Output the (X, Y) coordinate of the center of the cell containing the given text.  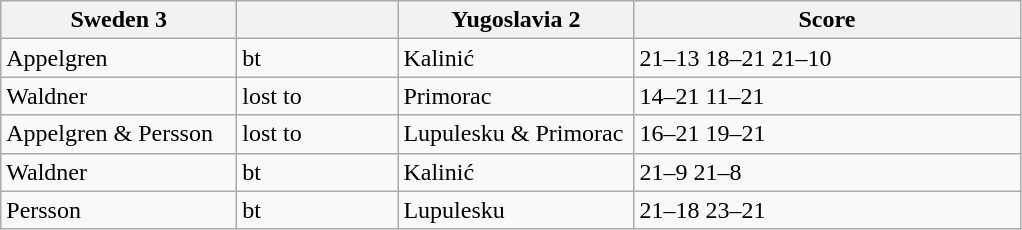
Yugoslavia 2 (516, 20)
21–9 21–8 (827, 172)
Sweden 3 (119, 20)
Persson (119, 210)
Lupulesku & Primorac (516, 134)
16–21 19–21 (827, 134)
Primorac (516, 96)
Appelgren (119, 58)
Lupulesku (516, 210)
Score (827, 20)
Appelgren & Persson (119, 134)
21–13 18–21 21–10 (827, 58)
14–21 11–21 (827, 96)
21–18 23–21 (827, 210)
